Scan for the cell matching the given text and deliver its (x, y) coordinate at center. 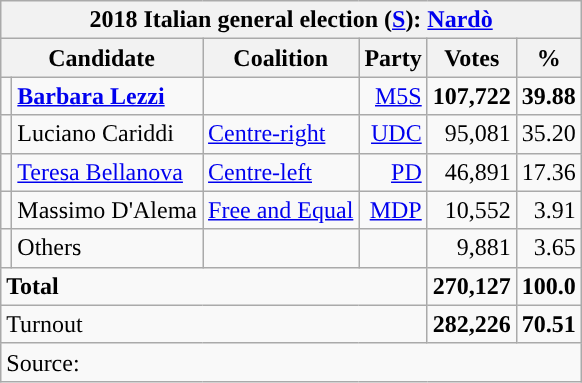
270,127 (472, 286)
46,891 (472, 172)
3.91 (548, 210)
70.51 (548, 324)
Centre-right (281, 134)
M5S (393, 96)
39.88 (548, 96)
PD (393, 172)
MDP (393, 210)
3.65 (548, 248)
Total (214, 286)
Others (108, 248)
35.20 (548, 134)
107,722 (472, 96)
Centre-left (281, 172)
Party (393, 58)
2018 Italian general election (S): Nardò (292, 20)
UDC (393, 134)
9,881 (472, 248)
Free and Equal (281, 210)
Votes (472, 58)
Coalition (281, 58)
Teresa Bellanova (108, 172)
Luciano Cariddi (108, 134)
Candidate (102, 58)
100.0 (548, 286)
Turnout (214, 324)
% (548, 58)
Barbara Lezzi (108, 96)
95,081 (472, 134)
10,552 (472, 210)
Massimo D'Alema (108, 210)
17.36 (548, 172)
282,226 (472, 324)
Source: (292, 362)
